Pinpoint the cell where the given text exists, returning its [x, y] midpoint coordinate. 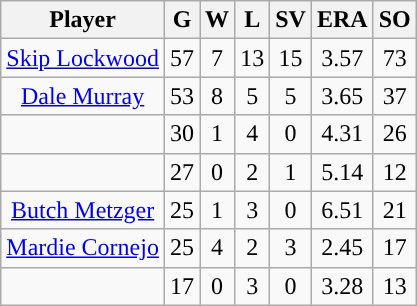
SV [291, 20]
L [252, 20]
G [182, 20]
3.65 [342, 96]
SO [394, 20]
21 [394, 210]
53 [182, 96]
Skip Lockwood [83, 58]
Mardie Cornejo [83, 248]
26 [394, 134]
W [218, 20]
7 [218, 58]
3.28 [342, 286]
57 [182, 58]
ERA [342, 20]
4.31 [342, 134]
5.14 [342, 172]
Player [83, 20]
27 [182, 172]
Dale Murray [83, 96]
Butch Metzger [83, 210]
12 [394, 172]
3.57 [342, 58]
6.51 [342, 210]
30 [182, 134]
15 [291, 58]
2.45 [342, 248]
8 [218, 96]
37 [394, 96]
73 [394, 58]
